Provide the (X, Y) coordinate of the cell's center where the given text is located.  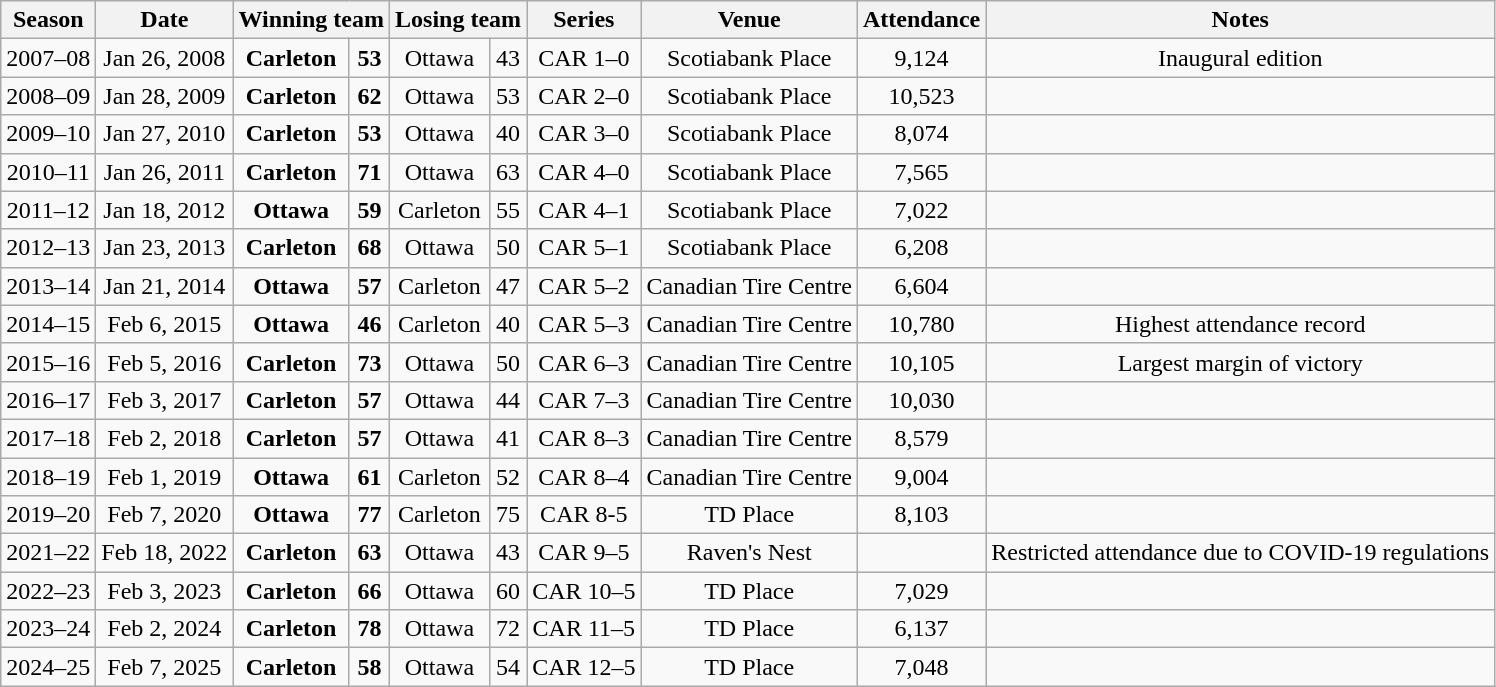
Jan 21, 2014 (164, 286)
CAR 12–5 (584, 667)
Feb 7, 2025 (164, 667)
Jan 23, 2013 (164, 248)
2014–15 (48, 324)
CAR 8–3 (584, 438)
66 (369, 591)
Feb 5, 2016 (164, 362)
CAR 4–1 (584, 210)
78 (369, 629)
Feb 6, 2015 (164, 324)
10,105 (921, 362)
CAR 4–0 (584, 172)
41 (508, 438)
2012–13 (48, 248)
10,523 (921, 96)
Inaugural edition (1240, 58)
CAR 9–5 (584, 553)
71 (369, 172)
Feb 2, 2018 (164, 438)
6,137 (921, 629)
7,022 (921, 210)
59 (369, 210)
6,208 (921, 248)
CAR 11–5 (584, 629)
7,029 (921, 591)
Feb 2, 2024 (164, 629)
2023–24 (48, 629)
68 (369, 248)
Feb 3, 2023 (164, 591)
10,780 (921, 324)
2019–20 (48, 515)
2018–19 (48, 477)
44 (508, 400)
2024–25 (48, 667)
Feb 7, 2020 (164, 515)
2017–18 (48, 438)
CAR 5–3 (584, 324)
77 (369, 515)
Losing team (458, 20)
CAR 2–0 (584, 96)
2009–10 (48, 134)
2007–08 (48, 58)
10,030 (921, 400)
CAR 5–1 (584, 248)
2008–09 (48, 96)
2021–22 (48, 553)
Notes (1240, 20)
9,004 (921, 477)
Feb 18, 2022 (164, 553)
8,074 (921, 134)
Date (164, 20)
Venue (749, 20)
58 (369, 667)
46 (369, 324)
Jan 28, 2009 (164, 96)
2015–16 (48, 362)
6,604 (921, 286)
Restricted attendance due to COVID-19 regulations (1240, 553)
CAR 8-5 (584, 515)
60 (508, 591)
Jan 27, 2010 (164, 134)
Winning team (312, 20)
CAR 6–3 (584, 362)
Feb 1, 2019 (164, 477)
Raven's Nest (749, 553)
CAR 5–2 (584, 286)
8,103 (921, 515)
CAR 8–4 (584, 477)
Largest margin of victory (1240, 362)
CAR 1–0 (584, 58)
54 (508, 667)
7,048 (921, 667)
2013–14 (48, 286)
Series (584, 20)
47 (508, 286)
Jan 26, 2008 (164, 58)
Season (48, 20)
62 (369, 96)
Jan 18, 2012 (164, 210)
CAR 7–3 (584, 400)
7,565 (921, 172)
Highest attendance record (1240, 324)
Feb 3, 2017 (164, 400)
Jan 26, 2011 (164, 172)
Attendance (921, 20)
72 (508, 629)
8,579 (921, 438)
73 (369, 362)
52 (508, 477)
2010–11 (48, 172)
CAR 3–0 (584, 134)
75 (508, 515)
2016–17 (48, 400)
55 (508, 210)
CAR 10–5 (584, 591)
9,124 (921, 58)
2011–12 (48, 210)
61 (369, 477)
2022–23 (48, 591)
